Extract the (X, Y) coordinate from the center of the cell holding the provided text.  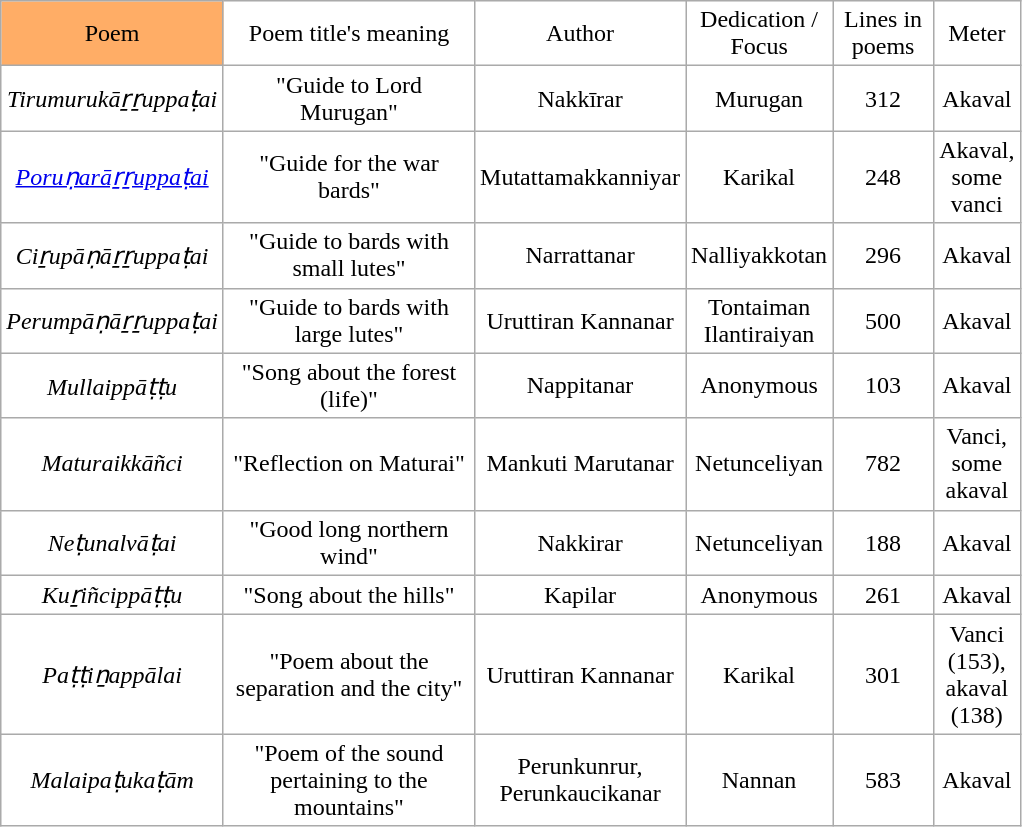
301 (884, 674)
Vanci, some akaval (977, 464)
312 (884, 98)
296 (884, 256)
Poruṇarāṟṟuppaṭai (112, 177)
"Poem about the separation and the city" (348, 674)
583 (884, 780)
Malaipaṭukaṭām (112, 780)
"Poem of the sound pertaining to the mountains" (348, 780)
Lines in poems (884, 34)
Maturaikkāñci (112, 464)
Murugan (760, 98)
Tirumurukāṟṟuppaṭai (112, 98)
248 (884, 177)
Vanci (153), akaval (138) (977, 674)
"Guide for the war bards" (348, 177)
782 (884, 464)
Neṭunalvāṭai (112, 542)
"Good long northern wind" (348, 542)
500 (884, 320)
Dedication / Focus (760, 34)
"Guide to bards with large lutes" (348, 320)
Poem title's meaning (348, 34)
"Guide to bards with small lutes" (348, 256)
Nannan (760, 780)
Nakkīrar (580, 98)
103 (884, 386)
Kapilar (580, 595)
Mankuti Marutanar (580, 464)
Kuṟiñcippāṭṭu (112, 595)
Nalliyakkotan (760, 256)
Perumpāṇāṟṟuppaṭai (112, 320)
"Reflection on Maturai" (348, 464)
Nakkirar (580, 542)
Ciṟupāṇāṟṟuppaṭai (112, 256)
Mullaippāṭṭu (112, 386)
Mutattamakkanniyar (580, 177)
Poem (112, 34)
Tontaiman Ilantiraiyan (760, 320)
Nappitanar (580, 386)
"Song about the forest (life)" (348, 386)
Author (580, 34)
Narrattanar (580, 256)
Perunkunrur, Perunkaucikanar (580, 780)
261 (884, 595)
Paṭṭiṉappālai (112, 674)
Meter (977, 34)
Akaval, some vanci (977, 177)
188 (884, 542)
"Song about the hills" (348, 595)
"Guide to Lord Murugan" (348, 98)
